Return the (X, Y) coordinate for the center point of the cell that contains the specified text.  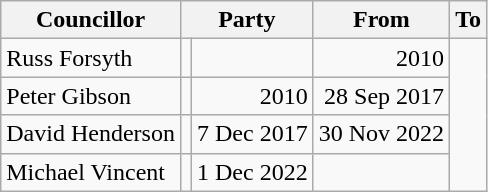
Peter Gibson (91, 96)
From (381, 20)
Russ Forsyth (91, 58)
David Henderson (91, 134)
28 Sep 2017 (381, 96)
7 Dec 2017 (253, 134)
30 Nov 2022 (381, 134)
Michael Vincent (91, 172)
1 Dec 2022 (253, 172)
To (468, 20)
Councillor (91, 20)
Party (246, 20)
